Find where the given text appears and provide that cell's center as [X, Y] coordinate. 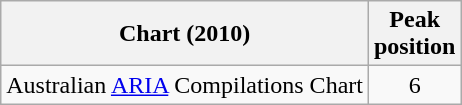
Chart (2010) [185, 34]
Australian ARIA Compilations Chart [185, 85]
Peakposition [414, 34]
6 [414, 85]
